Find where the given text appears and provide that cell's center as (X, Y) coordinate. 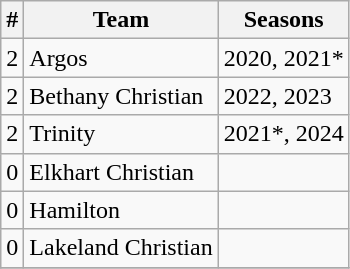
2020, 2021* (284, 58)
2022, 2023 (284, 96)
# (12, 20)
Seasons (284, 20)
2021*, 2024 (284, 134)
Elkhart Christian (121, 172)
Team (121, 20)
Bethany Christian (121, 96)
Hamilton (121, 210)
Lakeland Christian (121, 248)
Argos (121, 58)
Trinity (121, 134)
